Scan for the cell matching the given text and deliver its [X, Y] coordinate at center. 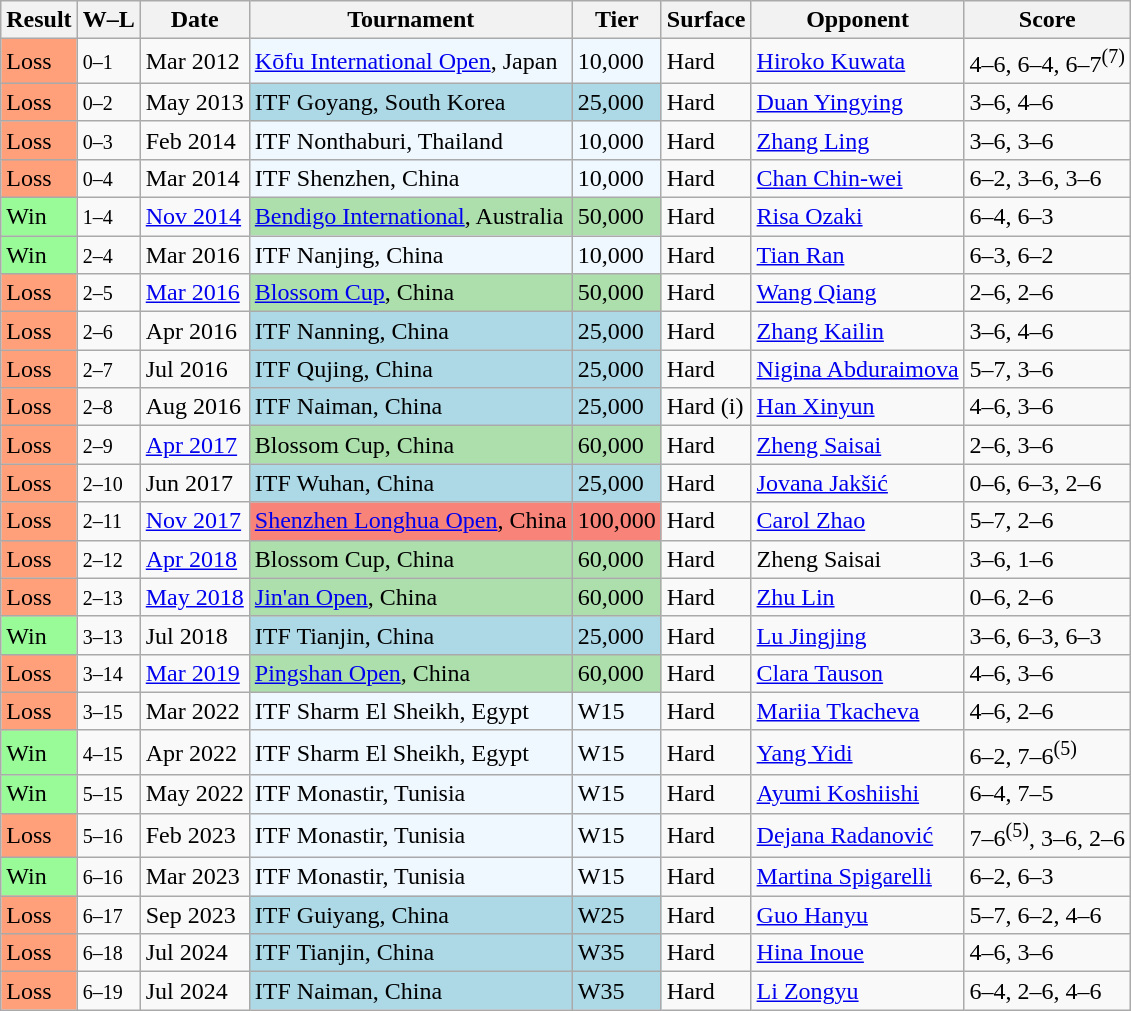
Nov 2014 [194, 217]
2–6 [108, 331]
Jul 2016 [194, 369]
Mar 2023 [194, 877]
6–2, 6–3 [1047, 877]
Chan Chin-wei [858, 178]
Nigina Abduraimova [858, 369]
2–10 [108, 483]
2–4 [108, 255]
W–L [108, 20]
Mariia Tkacheva [858, 711]
2–6, 3–6 [1047, 445]
Nov 2017 [194, 521]
6–4, 7–5 [1047, 794]
3–6, 3–6 [1047, 140]
Han Xinyun [858, 407]
0–6, 6–3, 2–6 [1047, 483]
ITF Nonthaburi, Thailand [410, 140]
Pingshan Open, China [410, 673]
Wang Qiang [858, 293]
6–18 [108, 953]
3–13 [108, 635]
ITF Shenzhen, China [410, 178]
6–3, 6–2 [1047, 255]
ITF Nanning, China [410, 331]
2–7 [108, 369]
Jovana Jakšić [858, 483]
Mar 2019 [194, 673]
Zhu Lin [858, 597]
Tier [616, 20]
Clara Tauson [858, 673]
Jul 2018 [194, 635]
0–2 [108, 102]
3–6, 1–6 [1047, 559]
1–4 [108, 217]
5–15 [108, 794]
Feb 2023 [194, 836]
2–5 [108, 293]
Yang Yidi [858, 752]
5–7, 3–6 [1047, 369]
Mar 2012 [194, 62]
Mar 2014 [194, 178]
6–19 [108, 991]
3–15 [108, 711]
6–2, 7–6(5) [1047, 752]
Feb 2014 [194, 140]
May 2018 [194, 597]
Tian Ran [858, 255]
Dejana Radanović [858, 836]
Jun 2017 [194, 483]
Zhang Kailin [858, 331]
2–11 [108, 521]
ITF Guiyang, China [410, 915]
5–7, 2–6 [1047, 521]
Kōfu International Open, Japan [410, 62]
Apr 2018 [194, 559]
Duan Yingying [858, 102]
Hiroko Kuwata [858, 62]
6–2, 3–6, 3–6 [1047, 178]
7–6(5), 3–6, 2–6 [1047, 836]
2–6, 2–6 [1047, 293]
6–16 [108, 877]
Ayumi Koshiishi [858, 794]
0–3 [108, 140]
Score [1047, 20]
Mar 2022 [194, 711]
ITF Nanjing, China [410, 255]
Hard (i) [706, 407]
Result [39, 20]
2–12 [108, 559]
5–7, 6–2, 4–6 [1047, 915]
Zhang Ling [858, 140]
May 2013 [194, 102]
Martina Spigarelli [858, 877]
Li Zongyu [858, 991]
Opponent [858, 20]
Carol Zhao [858, 521]
6–4, 6–3 [1047, 217]
Guo Hanyu [858, 915]
5–16 [108, 836]
Bendigo International, Australia [410, 217]
W25 [616, 915]
Sep 2023 [194, 915]
100,000 [616, 521]
Surface [706, 20]
ITF Wuhan, China [410, 483]
Apr 2022 [194, 752]
4–6, 2–6 [1047, 711]
May 2022 [194, 794]
Date [194, 20]
Jin'an Open, China [410, 597]
2–9 [108, 445]
2–13 [108, 597]
Aug 2016 [194, 407]
3–6, 6–3, 6–3 [1047, 635]
Shenzhen Longhua Open, China [410, 521]
Lu Jingjing [858, 635]
0–6, 2–6 [1047, 597]
Risa Ozaki [858, 217]
0–4 [108, 178]
Hina Inoue [858, 953]
Apr 2016 [194, 331]
2–8 [108, 407]
3–14 [108, 673]
ITF Qujing, China [410, 369]
6–4, 2–6, 4–6 [1047, 991]
Apr 2017 [194, 445]
4–15 [108, 752]
0–1 [108, 62]
Tournament [410, 20]
6–17 [108, 915]
ITF Goyang, South Korea [410, 102]
4–6, 6–4, 6–7(7) [1047, 62]
